For the text-containing cell, return its midpoint in (X, Y) coordinate format. 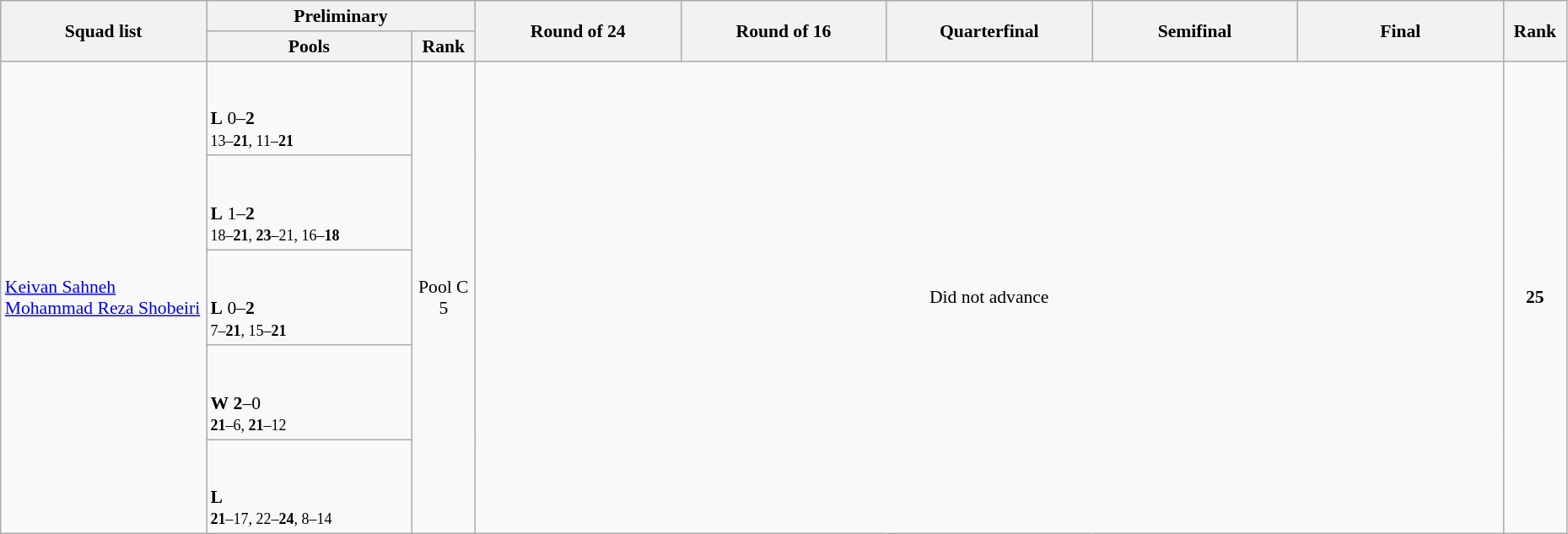
Final (1400, 30)
25 (1535, 297)
L 1–218–21, 23–21, 16–18 (310, 203)
Round of 16 (784, 30)
Round of 24 (578, 30)
Pools (310, 46)
W 2–021–6, 21–12 (310, 392)
Keivan SahnehMohammad Reza Shobeiri (104, 297)
Preliminary (341, 16)
L 0–27–21, 15–21 (310, 298)
Pool C5 (444, 297)
Did not advance (989, 297)
L 21–17, 22–24, 8–14 (310, 487)
Semifinal (1195, 30)
L 0–213–21, 11–21 (310, 108)
Quarterfinal (989, 30)
Squad list (104, 30)
